Search for the cell housing the specified text and yield its (X, Y) center coordinate. 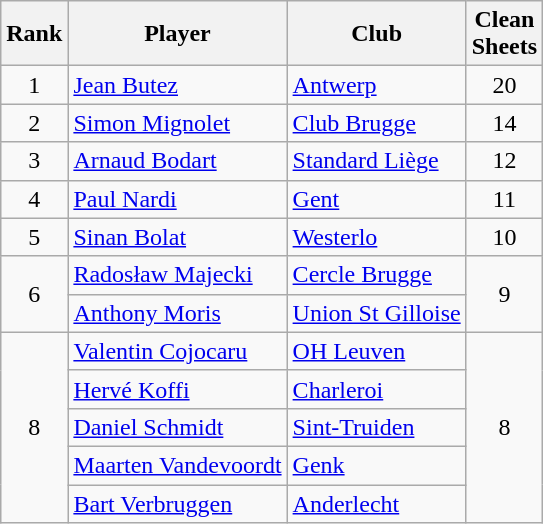
Sint-Truiden (376, 427)
CleanSheets (504, 34)
6 (34, 294)
Arnaud Bodart (178, 161)
5 (34, 237)
Paul Nardi (178, 199)
2 (34, 123)
Rank (34, 34)
Charleroi (376, 389)
Sinan Bolat (178, 237)
11 (504, 199)
Standard Liège (376, 161)
Cercle Brugge (376, 275)
Player (178, 34)
14 (504, 123)
Genk (376, 465)
9 (504, 294)
Anthony Moris (178, 313)
12 (504, 161)
OH Leuven (376, 351)
Jean Butez (178, 85)
Simon Mignolet (178, 123)
Antwerp (376, 85)
Anderlecht (376, 503)
Valentin Cojocaru (178, 351)
Bart Verbruggen (178, 503)
Club Brugge (376, 123)
Gent (376, 199)
Union St Gilloise (376, 313)
20 (504, 85)
1 (34, 85)
3 (34, 161)
Club (376, 34)
Hervé Koffi (178, 389)
Westerlo (376, 237)
Radosław Majecki (178, 275)
Maarten Vandevoordt (178, 465)
Daniel Schmidt (178, 427)
10 (504, 237)
4 (34, 199)
